Scan for the cell matching the given text and deliver its [X, Y] coordinate at center. 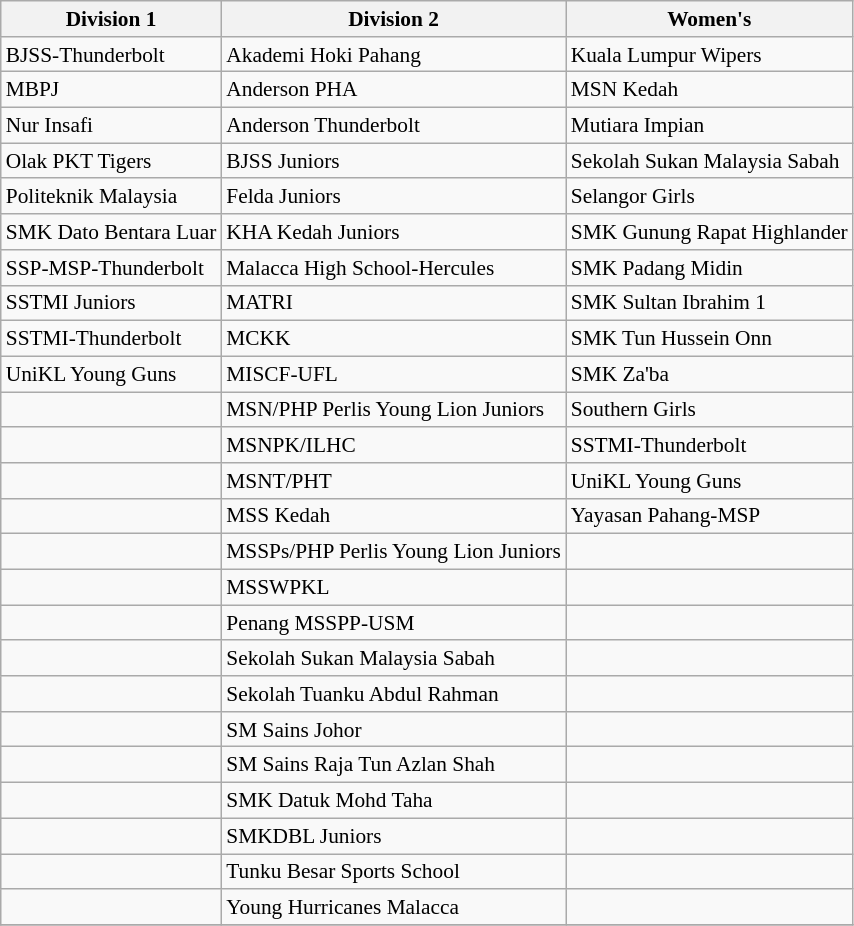
Young Hurricanes Malacca [393, 907]
MISCF-UFL [393, 374]
Politeknik Malaysia [112, 197]
Tunku Besar Sports School [393, 872]
Mutiara Impian [710, 126]
SMK Gunung Rapat Highlander [710, 232]
Akademi Hoki Pahang [393, 55]
BJSS Juniors [393, 161]
SMK Za'ba [710, 374]
SM Sains Johor [393, 730]
MBPJ [112, 90]
MSN/PHP Perlis Young Lion Juniors [393, 410]
Yayasan Pahang-MSP [710, 516]
SMK Dato Bentara Luar [112, 232]
MSNPK/ILHC [393, 445]
Women's [710, 19]
Penang MSSPP-USM [393, 623]
SMK Tun Hussein Onn [710, 339]
Division 2 [393, 19]
KHA Kedah Juniors [393, 232]
SSTMI Juniors [112, 303]
Kuala Lumpur Wipers [710, 55]
MCKK [393, 339]
Selangor Girls [710, 197]
MSSPs/PHP Perlis Young Lion Juniors [393, 552]
MSNT/PHT [393, 481]
BJSS-Thunderbolt [112, 55]
Anderson Thunderbolt [393, 126]
MSN Kedah [710, 90]
Division 1 [112, 19]
Malacca High School-Hercules [393, 268]
Anderson PHA [393, 90]
SMK Sultan Ibrahim 1 [710, 303]
Nur Insafi [112, 126]
MSSWPKL [393, 587]
Southern Girls [710, 410]
MSS Kedah [393, 516]
Sekolah Tuanku Abdul Rahman [393, 694]
Felda Juniors [393, 197]
SSP-MSP-Thunderbolt [112, 268]
SM Sains Raja Tun Azlan Shah [393, 765]
SMKDBL Juniors [393, 836]
Olak PKT Tigers [112, 161]
SMK Datuk Mohd Taha [393, 801]
SMK Padang Midin [710, 268]
MATRI [393, 303]
